Detect which cell encompasses the target text, then output its [x, y] center coordinate. 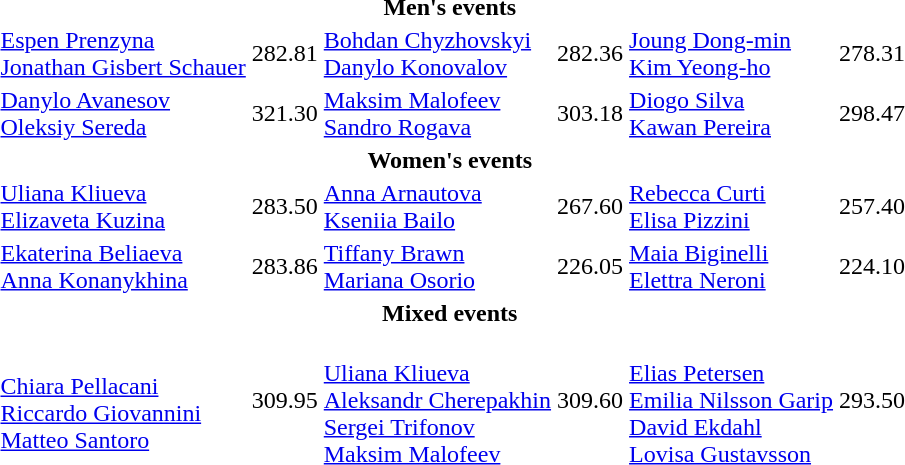
282.36 [590, 54]
226.05 [590, 266]
267.60 [590, 206]
283.50 [284, 206]
Maksim MalofeevSandro Rogava [437, 114]
Anna ArnautovaKseniia Bailo [437, 206]
Joung Dong-minKim Yeong-ho [732, 54]
Rebecca CurtiElisa Pizzini [732, 206]
Maia BiginelliElettra Neroni [732, 266]
303.18 [590, 114]
283.86 [284, 266]
Diogo SilvaKawan Pereira [732, 114]
321.30 [284, 114]
Tiffany BrawnMariana Osorio [437, 266]
Bohdan ChyzhovskyiDanylo Konovalov [437, 54]
282.81 [284, 54]
